Scan for the cell matching the given text and deliver its [x, y] coordinate at center. 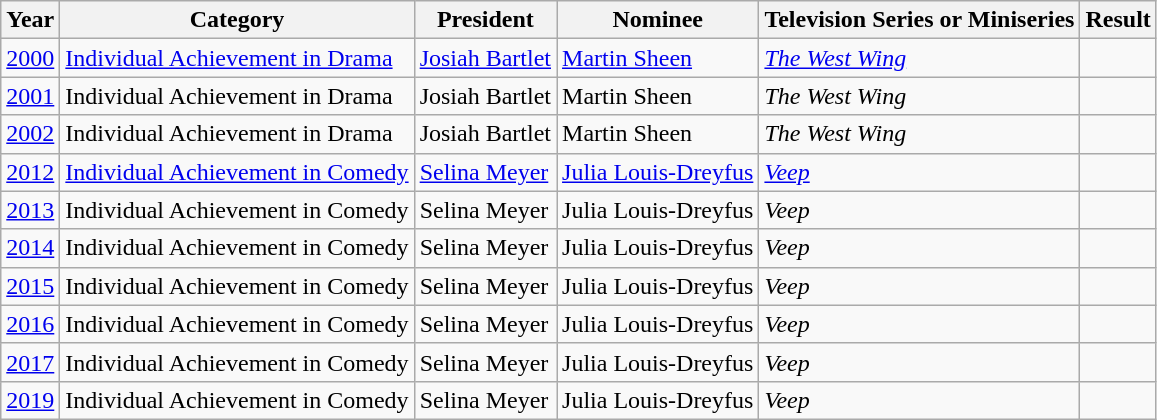
2017 [30, 362]
2002 [30, 134]
2014 [30, 248]
2016 [30, 324]
Television Series or Miniseries [920, 20]
President [485, 20]
2013 [30, 210]
Result [1118, 20]
2019 [30, 400]
2012 [30, 172]
2000 [30, 58]
Category [237, 20]
2001 [30, 96]
Nominee [658, 20]
2015 [30, 286]
Year [30, 20]
